From the cell containing the given text, extract its center point as [X, Y] coordinate. 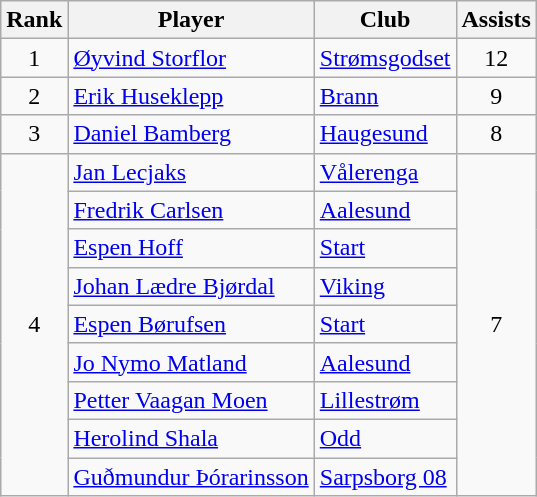
Daniel Bamberg [191, 134]
Vålerenga [385, 172]
Erik Huseklepp [191, 96]
Guðmundur Þórarinsson [191, 477]
Haugesund [385, 134]
Sarpsborg 08 [385, 477]
12 [496, 58]
Petter Vaagan Moen [191, 400]
Espen Hoff [191, 248]
Club [385, 20]
4 [34, 324]
Herolind Shala [191, 438]
Jo Nymo Matland [191, 362]
Player [191, 20]
3 [34, 134]
Jan Lecjaks [191, 172]
Viking [385, 286]
Lillestrøm [385, 400]
Øyvind Storflor [191, 58]
Rank [34, 20]
Odd [385, 438]
1 [34, 58]
Brann [385, 96]
Johan Lædre Bjørdal [191, 286]
Espen Børufsen [191, 324]
Assists [496, 20]
7 [496, 324]
9 [496, 96]
8 [496, 134]
Strømsgodset [385, 58]
Fredrik Carlsen [191, 210]
2 [34, 96]
